Identify which cell holds the provided text, then report its (X, Y) central coordinate. 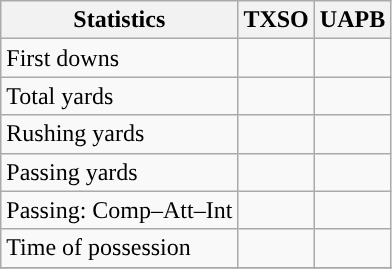
Statistics (120, 20)
Rushing yards (120, 134)
Passing yards (120, 172)
First downs (120, 58)
Total yards (120, 96)
Passing: Comp–Att–Int (120, 210)
Time of possession (120, 248)
UAPB (352, 20)
TXSO (276, 20)
